Locate the cell with the specified text and output its [x, y] center coordinate. 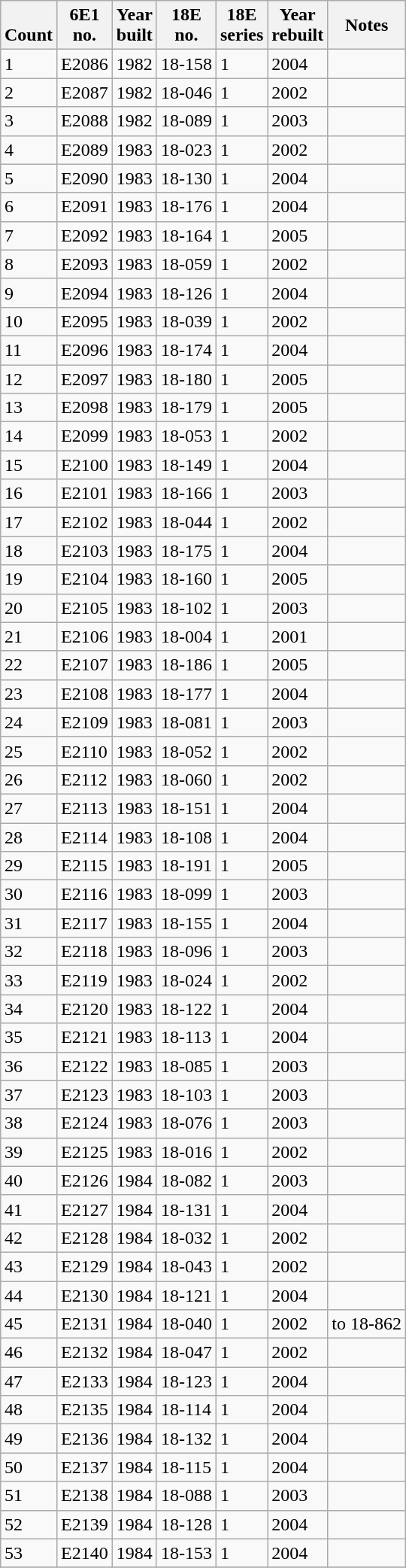
E2122 [85, 1066]
41 [29, 1209]
52 [29, 1524]
49 [29, 1439]
18-046 [186, 93]
16 [29, 494]
18-149 [186, 465]
E2107 [85, 665]
E2137 [85, 1467]
18-155 [186, 923]
18-114 [186, 1410]
15 [29, 465]
53 [29, 1553]
18-128 [186, 1524]
18Eno. [186, 26]
6E1no. [85, 26]
E2097 [85, 378]
E2116 [85, 895]
18-153 [186, 1553]
18-130 [186, 178]
18-166 [186, 494]
18-099 [186, 895]
E2092 [85, 236]
E2112 [85, 779]
40 [29, 1181]
34 [29, 1009]
18-052 [186, 751]
E2096 [85, 350]
18-126 [186, 293]
E2120 [85, 1009]
18-043 [186, 1266]
E2131 [85, 1324]
E2138 [85, 1496]
23 [29, 694]
18-004 [186, 637]
E2098 [85, 408]
18-085 [186, 1066]
18-121 [186, 1295]
48 [29, 1410]
14 [29, 436]
12 [29, 378]
47 [29, 1381]
18-023 [186, 150]
18-076 [186, 1123]
18-089 [186, 121]
E2124 [85, 1123]
to 18-862 [367, 1324]
E2125 [85, 1152]
36 [29, 1066]
18-053 [186, 436]
E2117 [85, 923]
28 [29, 837]
E2090 [85, 178]
E2114 [85, 837]
E2129 [85, 1266]
33 [29, 980]
18-059 [186, 264]
18-177 [186, 694]
Count [29, 26]
18-160 [186, 579]
19 [29, 579]
29 [29, 866]
18-032 [186, 1238]
45 [29, 1324]
E2128 [85, 1238]
24 [29, 722]
E2108 [85, 694]
18-103 [186, 1095]
2001 [298, 637]
18-024 [186, 980]
18-096 [186, 952]
E2109 [85, 722]
51 [29, 1496]
E2130 [85, 1295]
E2132 [85, 1353]
17 [29, 522]
21 [29, 637]
26 [29, 779]
E2087 [85, 93]
E2102 [85, 522]
2 [29, 93]
25 [29, 751]
E2110 [85, 751]
18-039 [186, 321]
E2088 [85, 121]
18-115 [186, 1467]
22 [29, 665]
18-164 [186, 236]
E2140 [85, 1553]
46 [29, 1353]
E2139 [85, 1524]
E2100 [85, 465]
5 [29, 178]
37 [29, 1095]
18-180 [186, 378]
18-088 [186, 1496]
E2127 [85, 1209]
E2119 [85, 980]
E2115 [85, 866]
E2123 [85, 1095]
30 [29, 895]
18-060 [186, 779]
18-151 [186, 808]
27 [29, 808]
18-108 [186, 837]
18-047 [186, 1353]
18-040 [186, 1324]
18-158 [186, 64]
9 [29, 293]
E2086 [85, 64]
E2121 [85, 1038]
18-176 [186, 207]
E2113 [85, 808]
43 [29, 1266]
18-016 [186, 1152]
E2099 [85, 436]
8 [29, 264]
18-132 [186, 1439]
18Eseries [241, 26]
3 [29, 121]
18-186 [186, 665]
Notes [367, 26]
18-122 [186, 1009]
E2091 [85, 207]
20 [29, 608]
E2105 [85, 608]
E2095 [85, 321]
35 [29, 1038]
32 [29, 952]
4 [29, 150]
E2135 [85, 1410]
18-102 [186, 608]
11 [29, 350]
18-179 [186, 408]
18-113 [186, 1038]
6 [29, 207]
E2136 [85, 1439]
E2094 [85, 293]
39 [29, 1152]
18-131 [186, 1209]
E2089 [85, 150]
31 [29, 923]
E2126 [85, 1181]
18-191 [186, 866]
E2104 [85, 579]
42 [29, 1238]
18-123 [186, 1381]
E2133 [85, 1381]
18 [29, 551]
13 [29, 408]
18-082 [186, 1181]
Yearrebuilt [298, 26]
38 [29, 1123]
E2103 [85, 551]
50 [29, 1467]
E2118 [85, 952]
E2093 [85, 264]
E2106 [85, 637]
7 [29, 236]
E2101 [85, 494]
Yearbuilt [134, 26]
18-081 [186, 722]
10 [29, 321]
44 [29, 1295]
18-175 [186, 551]
18-044 [186, 522]
18-174 [186, 350]
